Identify which cell holds the provided text, then report its (x, y) central coordinate. 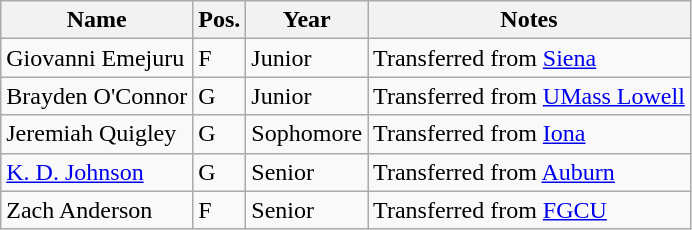
Brayden O'Connor (97, 96)
Transferred from Siena (530, 58)
Name (97, 20)
Year (307, 20)
Transferred from UMass Lowell (530, 96)
Transferred from FGCU (530, 210)
Giovanni Emejuru (97, 58)
Notes (530, 20)
Transferred from Auburn (530, 172)
Transferred from Iona (530, 134)
Jeremiah Quigley (97, 134)
Zach Anderson (97, 210)
K. D. Johnson (97, 172)
Sophomore (307, 134)
Pos. (220, 20)
